Search for the cell housing the specified text and yield its (X, Y) center coordinate. 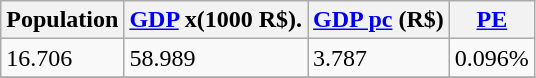
PE (492, 20)
GDP pc (R$) (379, 20)
16.706 (62, 58)
Population (62, 20)
3.787 (379, 58)
0.096% (492, 58)
GDP x(1000 R$). (216, 20)
58.989 (216, 58)
